Determine the [X, Y] coordinate at the center of the cell enclosing the given text.  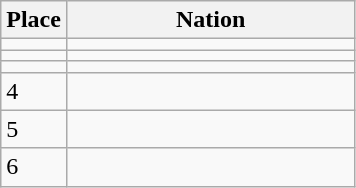
4 [34, 91]
Place [34, 20]
5 [34, 129]
6 [34, 167]
Nation [210, 20]
